Locate the cell with the specified text and output its [X, Y] center coordinate. 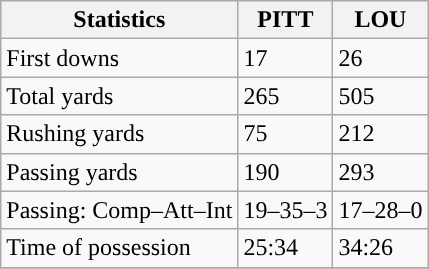
Total yards [120, 96]
17 [286, 58]
75 [286, 134]
265 [286, 96]
212 [380, 134]
293 [380, 172]
Time of possession [120, 248]
First downs [120, 58]
17–28–0 [380, 210]
25:34 [286, 248]
34:26 [380, 248]
Passing yards [120, 172]
505 [380, 96]
PITT [286, 20]
Statistics [120, 20]
Passing: Comp–Att–Int [120, 210]
26 [380, 58]
Rushing yards [120, 134]
LOU [380, 20]
19–35–3 [286, 210]
190 [286, 172]
